Locate the cell with the specified text and output its (x, y) center coordinate. 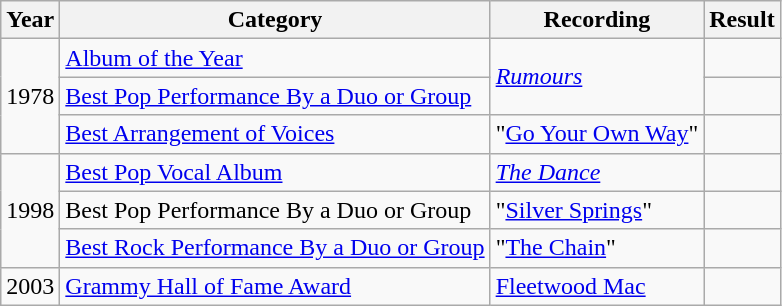
1998 (30, 210)
Rumours (597, 77)
Grammy Hall of Fame Award (275, 286)
Category (275, 20)
"Go Your Own Way" (597, 134)
Recording (597, 20)
The Dance (597, 172)
Best Pop Vocal Album (275, 172)
Fleetwood Mac (597, 286)
2003 (30, 286)
Album of the Year (275, 58)
"Silver Springs" (597, 210)
1978 (30, 96)
Year (30, 20)
Best Rock Performance By a Duo or Group (275, 248)
Best Arrangement of Voices (275, 134)
"The Chain" (597, 248)
Result (742, 20)
